Search for the cell housing the specified text and yield its [X, Y] center coordinate. 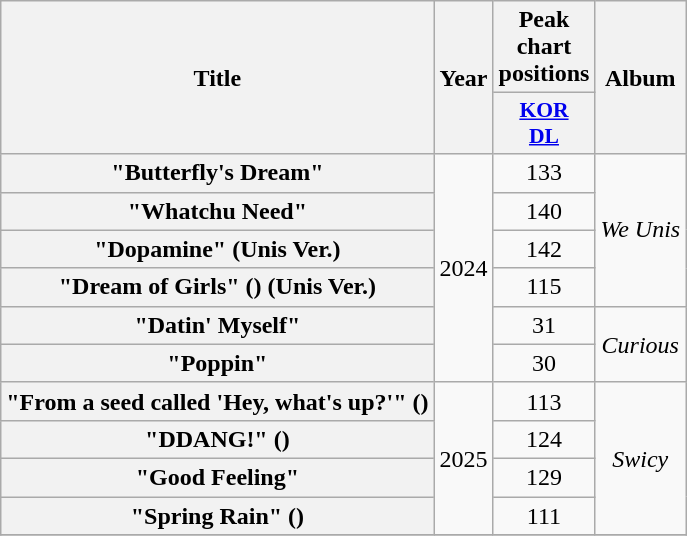
115 [544, 287]
2024 [464, 268]
"Butterfly's Dream" [218, 173]
"Dream of Girls" () (Unis Ver.) [218, 287]
2025 [464, 458]
"Whatchu Need" [218, 211]
133 [544, 173]
"Poppin" [218, 363]
Year [464, 78]
KORDL [544, 124]
Album [640, 78]
129 [544, 477]
124 [544, 439]
Curious [640, 344]
"Good Feeling" [218, 477]
Peak chartpositions [544, 47]
31 [544, 325]
"DDANG!" () [218, 439]
We Unis [640, 230]
142 [544, 249]
"From a seed called 'Hey, what's up?'" () [218, 401]
"Spring Rain" () [218, 515]
140 [544, 211]
111 [544, 515]
Swicy [640, 458]
Title [218, 78]
113 [544, 401]
"Datin' Myself" [218, 325]
"Dopamine" (Unis Ver.) [218, 249]
30 [544, 363]
